Provide the (x, y) coordinate of the cell's center where the given text is located.  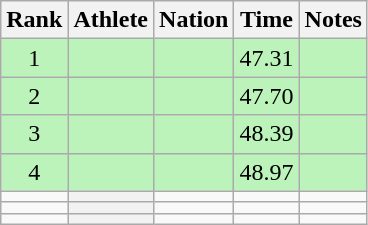
Time (266, 20)
Rank (34, 20)
48.97 (266, 172)
47.70 (266, 96)
3 (34, 134)
1 (34, 58)
2 (34, 96)
4 (34, 172)
Nation (194, 20)
Athlete (111, 20)
47.31 (266, 58)
Notes (333, 20)
48.39 (266, 134)
